Extract the (x, y) coordinate from the center of the cell holding the provided text.  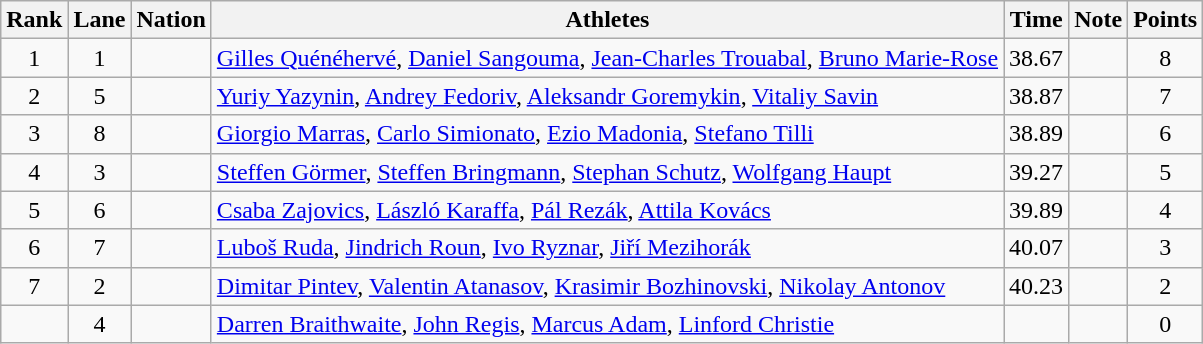
Luboš Ruda, Jindrich Roun, Ivo Ryznar, Jiří Mezihorák (607, 248)
Darren Braithwaite, John Regis, Marcus Adam, Linford Christie (607, 324)
Steffen Görmer, Steffen Bringmann, Stephan Schutz, Wolfgang Haupt (607, 172)
Csaba Zajovics, László Karaffa, Pál Rezák, Attila Kovács (607, 210)
Dimitar Pintev, Valentin Atanasov, Krasimir Bozhinovski, Nikolay Antonov (607, 286)
Rank (34, 20)
Points (1166, 20)
Lane (100, 20)
38.87 (1036, 96)
Time (1036, 20)
Gilles Quénéhervé, Daniel Sangouma, Jean-Charles Trouabal, Bruno Marie-Rose (607, 58)
39.89 (1036, 210)
38.89 (1036, 134)
0 (1166, 324)
40.07 (1036, 248)
Note (1098, 20)
40.23 (1036, 286)
Yuriy Yazynin, Andrey Fedoriv, Aleksandr Goremykin, Vitaliy Savin (607, 96)
38.67 (1036, 58)
Giorgio Marras, Carlo Simionato, Ezio Madonia, Stefano Tilli (607, 134)
Nation (171, 20)
Athletes (607, 20)
39.27 (1036, 172)
